Determine the [X, Y] coordinate at the center of the cell enclosing the given text.  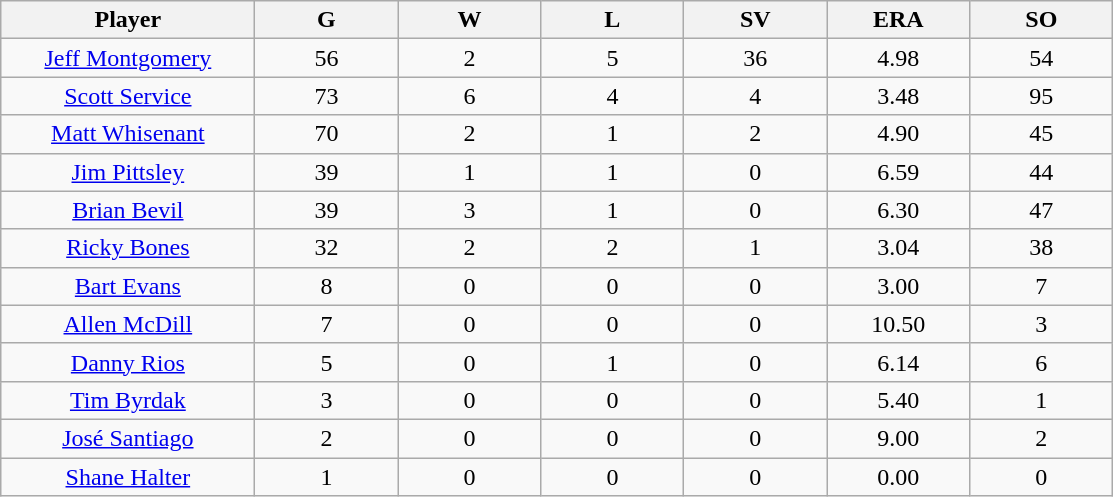
95 [1042, 96]
10.50 [898, 324]
45 [1042, 134]
Tim Byrdak [128, 400]
L [612, 20]
47 [1042, 210]
W [470, 20]
SO [1042, 20]
Bart Evans [128, 286]
Jim Pittsley [128, 172]
3.00 [898, 286]
Danny Rios [128, 362]
8 [326, 286]
54 [1042, 58]
José Santiago [128, 438]
Brian Bevil [128, 210]
Ricky Bones [128, 248]
73 [326, 96]
SV [756, 20]
G [326, 20]
44 [1042, 172]
38 [1042, 248]
Allen McDill [128, 324]
5.40 [898, 400]
32 [326, 248]
6.14 [898, 362]
3.48 [898, 96]
Jeff Montgomery [128, 58]
4.90 [898, 134]
4.98 [898, 58]
3.04 [898, 248]
6.59 [898, 172]
56 [326, 58]
ERA [898, 20]
Shane Halter [128, 477]
Player [128, 20]
9.00 [898, 438]
0.00 [898, 477]
36 [756, 58]
Scott Service [128, 96]
6.30 [898, 210]
Matt Whisenant [128, 134]
70 [326, 134]
